Pinpoint the cell where the given text exists, returning its [x, y] midpoint coordinate. 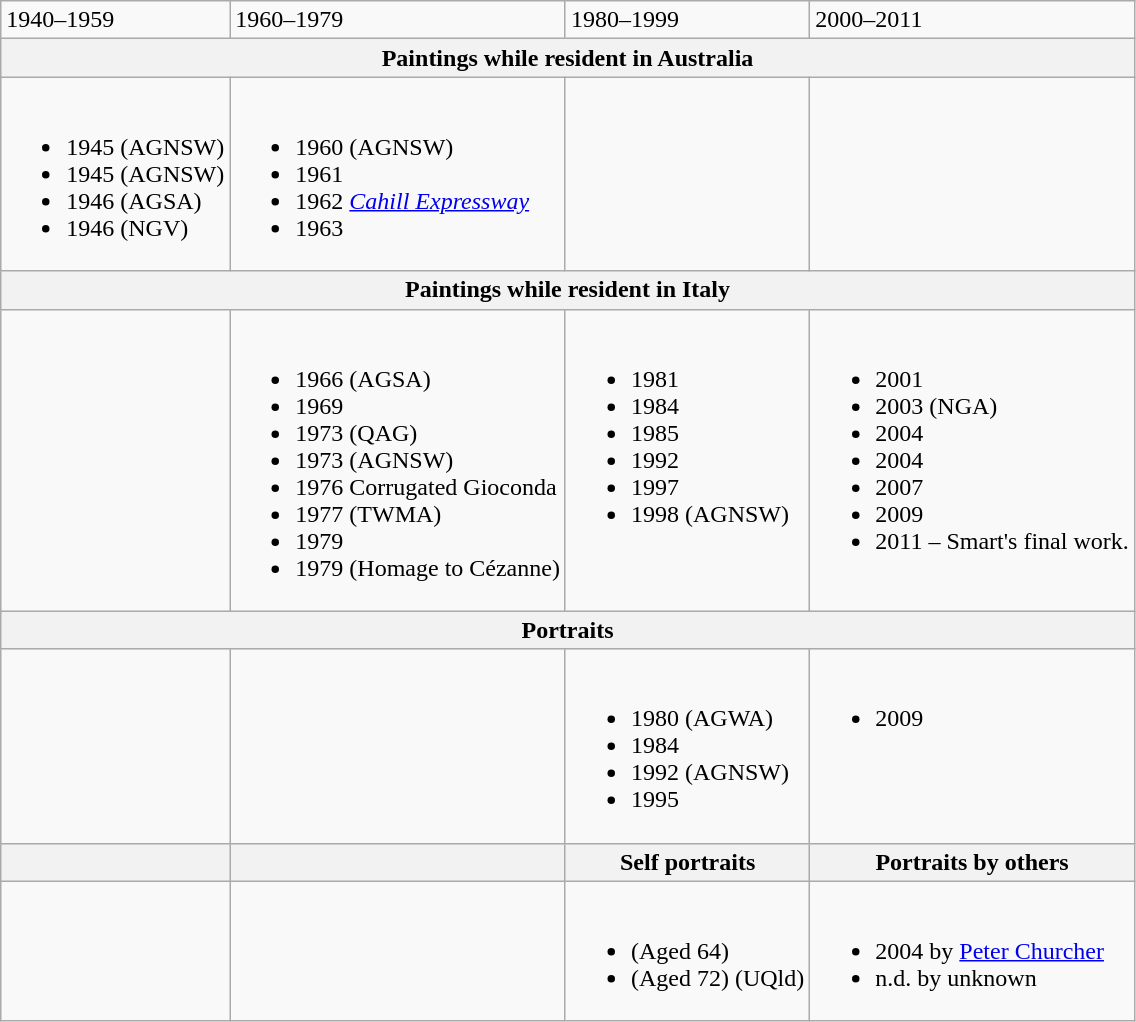
1966 (AGSA)1969 1973 (QAG)1973 (AGNSW)1976 Corrugated Gioconda1977 (TWMA)1979 1979 (Homage to Cézanne) [398, 460]
1960–1979 [398, 20]
2001 2003 (NGA)2004 2004 2007 2009 2011 – Smart's final work. [972, 460]
1980 (AGWA)1984 1992 (AGNSW) 1995 [687, 746]
Portraits by others [972, 862]
1940–1959 [116, 20]
1945 (AGNSW)1945 (AGNSW)1946 (AGSA) 1946 (NGV) [116, 174]
Paintings while resident in Italy [568, 290]
(Aged 64) (Aged 72) (UQld) [687, 951]
Paintings while resident in Australia [568, 58]
1981 1984 1985 1992 1997 1998 (AGNSW) [687, 460]
1980–1999 [687, 20]
2004 by Peter Churchern.d. by unknown [972, 951]
2000–2011 [972, 20]
2009 [972, 746]
Self portraits [687, 862]
1960 (AGNSW)1961 1962 Cahill Expressway1963 [398, 174]
Portraits [568, 630]
